Pinpoint the cell where the given text exists, returning its (x, y) midpoint coordinate. 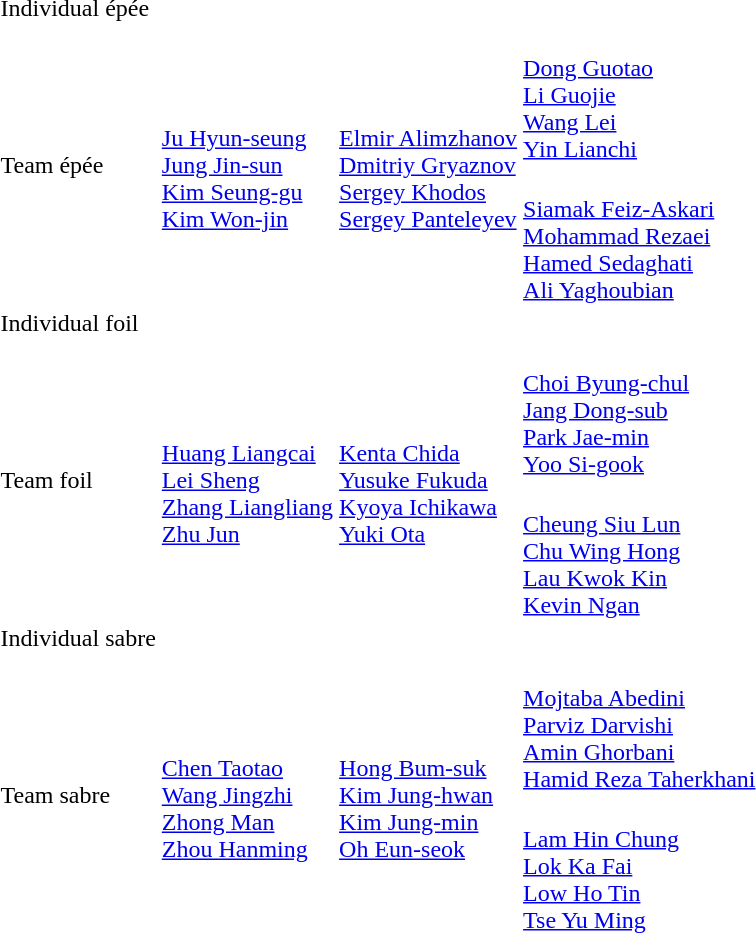
Kenta ChidaYusuke FukudaKyoya IchikawaYuki Ota (428, 480)
Huang LiangcaiLei ShengZhang LiangliangZhu Jun (247, 480)
Ju Hyun-seungJung Jin-sunKim Seung-guKim Won-jin (247, 166)
Elmir AlimzhanovDmitriy GryaznovSergey KhodosSergey Panteleyev (428, 166)
